Scan for the cell matching the given text and deliver its (X, Y) coordinate at center. 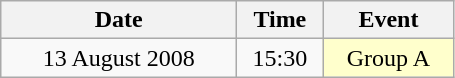
15:30 (280, 58)
Date (119, 20)
13 August 2008 (119, 58)
Event (388, 20)
Group A (388, 58)
Time (280, 20)
